Return the [x, y] coordinate for the center point of the cell that contains the specified text.  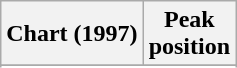
Chart (1997) [72, 34]
Peakposition [189, 34]
